Scan for the cell matching the given text and deliver its [x, y] coordinate at center. 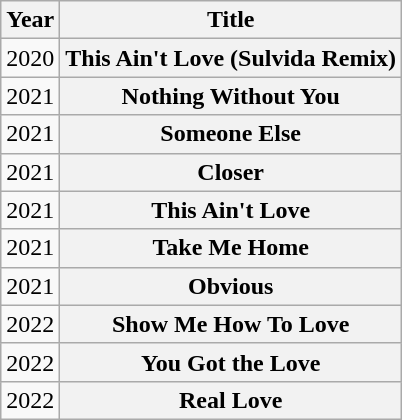
Show Me How To Love [231, 324]
Closer [231, 172]
Obvious [231, 286]
2020 [30, 58]
Real Love [231, 400]
Year [30, 20]
Nothing Without You [231, 96]
Take Me Home [231, 248]
Title [231, 20]
You Got the Love [231, 362]
This Ain't Love (Sulvida Remix) [231, 58]
This Ain't Love [231, 210]
Someone Else [231, 134]
